For the text-containing cell, return its midpoint in [X, Y] coordinate format. 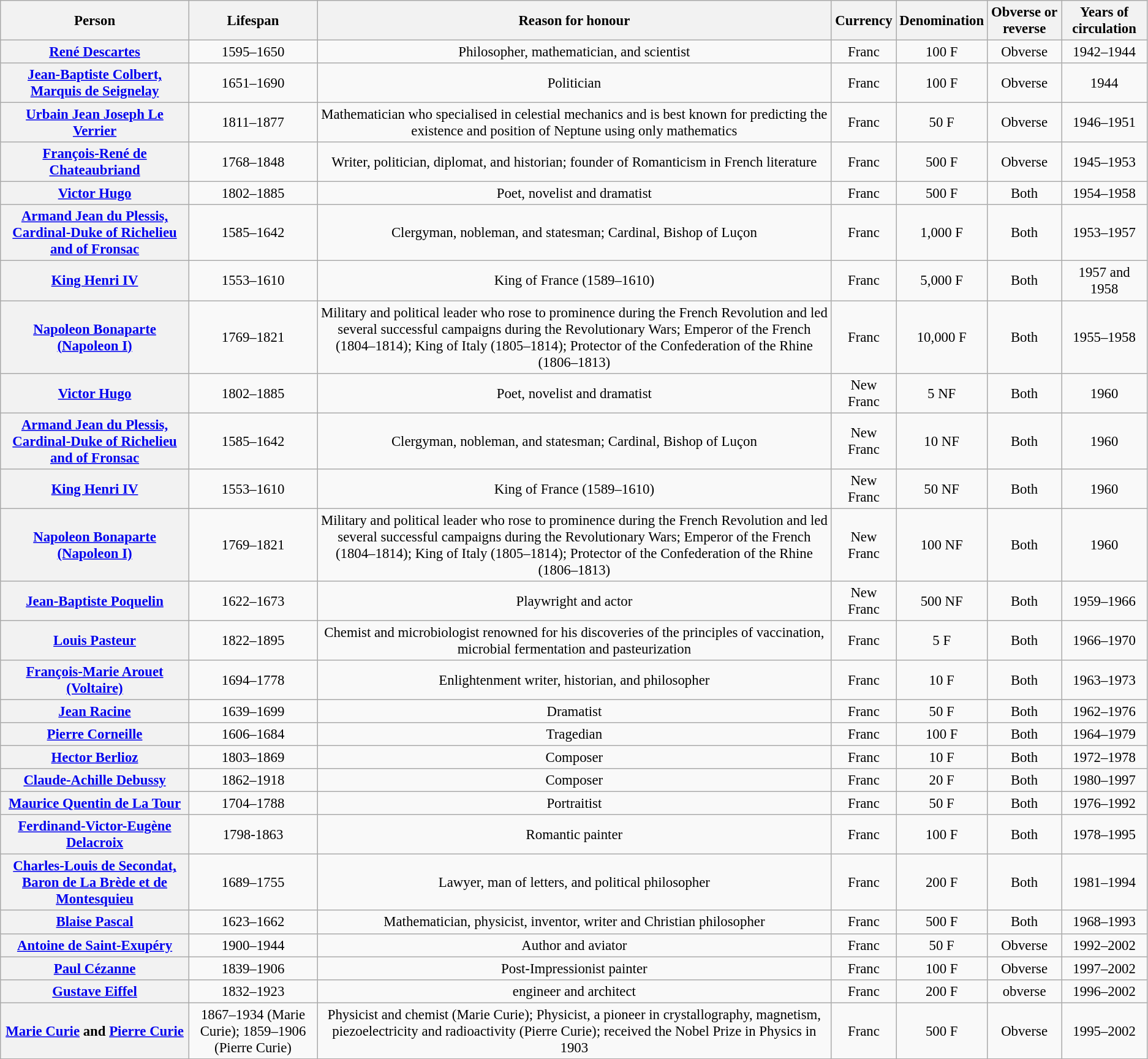
1822–1895 [252, 641]
1606–1684 [252, 734]
1704–1788 [252, 804]
Jean-Baptiste Poquelin [95, 601]
Pierre Corneille [95, 734]
Dramatist [575, 711]
1867–1934 (Marie Curie); 1859–1906 (Pierre Curie) [252, 1031]
Writer, politician, diplomat, and historian; founder of Romanticism in French literature [575, 162]
Years of circulation [1105, 21]
Mathematician who specialised in celestial mechanics and is best known for predicting the existence and position of Neptune using only mathematics [575, 122]
1944 [1105, 83]
Philosopher, mathematician, and scientist [575, 52]
Tragedian [575, 734]
Politician [575, 83]
1957 and 1958 [1105, 281]
1768–1848 [252, 162]
1978–1995 [1105, 834]
50 NF [942, 489]
1639–1699 [252, 711]
1992–2002 [1105, 945]
1996–2002 [1105, 991]
100 NF [942, 545]
René Descartes [95, 52]
1997–2002 [1105, 968]
Ferdinand-Victor-Eugène Delacroix [95, 834]
1976–1992 [1105, 804]
1968–1993 [1105, 922]
Claude-Achille Debussy [95, 780]
François-Marie Arouet (Voltaire) [95, 680]
1964–1979 [1105, 734]
engineer and architect [575, 991]
Lifespan [252, 21]
Jean-Baptiste Colbert, Marquis de Seignelay [95, 83]
1,000 F [942, 233]
Obverse or reverse [1024, 21]
Antoine de Saint-Exupéry [95, 945]
10 NF [942, 441]
1980–1997 [1105, 780]
Blaise Pascal [95, 922]
1959–1966 [1105, 601]
Enlightenment writer, historian, and philosopher [575, 680]
1981–1994 [1105, 883]
1966–1970 [1105, 641]
1963–1973 [1105, 680]
Currency [864, 21]
1900–1944 [252, 945]
Reason for honour [575, 21]
Maurice Quentin de La Tour [95, 804]
Gustave Eiffel [95, 991]
1622–1673 [252, 601]
Charles-Louis de Secondat, Baron de La Brède et de Montesquieu [95, 883]
Jean Racine [95, 711]
Playwright and actor [575, 601]
François-René de Chateaubriand [95, 162]
1651–1690 [252, 83]
1689–1755 [252, 883]
1803–1869 [252, 758]
1972–1978 [1105, 758]
10,000 F [942, 337]
Author and aviator [575, 945]
Lawyer, man of letters, and political philosopher [575, 883]
1811–1877 [252, 122]
1953–1957 [1105, 233]
1954–1958 [1105, 194]
Chemist and microbiologist renowned for his discoveries of the principles of vaccination, microbial fermentation and pasteurization [575, 641]
Person [95, 21]
1798-1863 [252, 834]
1862–1918 [252, 780]
1623–1662 [252, 922]
20 F [942, 780]
Romantic painter [575, 834]
Mathematician, physicist, inventor, writer and Christian philosopher [575, 922]
Denomination [942, 21]
1595–1650 [252, 52]
Post-Impressionist painter [575, 968]
1832–1923 [252, 991]
1955–1958 [1105, 337]
obverse [1024, 991]
Urbain Jean Joseph Le Verrier [95, 122]
Hector Berlioz [95, 758]
1995–2002 [1105, 1031]
1839–1906 [252, 968]
5 F [942, 641]
Louis Pasteur [95, 641]
5,000 F [942, 281]
Portraitist [575, 804]
1694–1778 [252, 680]
1942–1944 [1105, 52]
1946–1951 [1105, 122]
5 NF [942, 393]
1962–1976 [1105, 711]
500 NF [942, 601]
Paul Cézanne [95, 968]
1945–1953 [1105, 162]
Marie Curie and Pierre Curie [95, 1031]
